Pinpoint the cell where the given text exists, returning its (X, Y) midpoint coordinate. 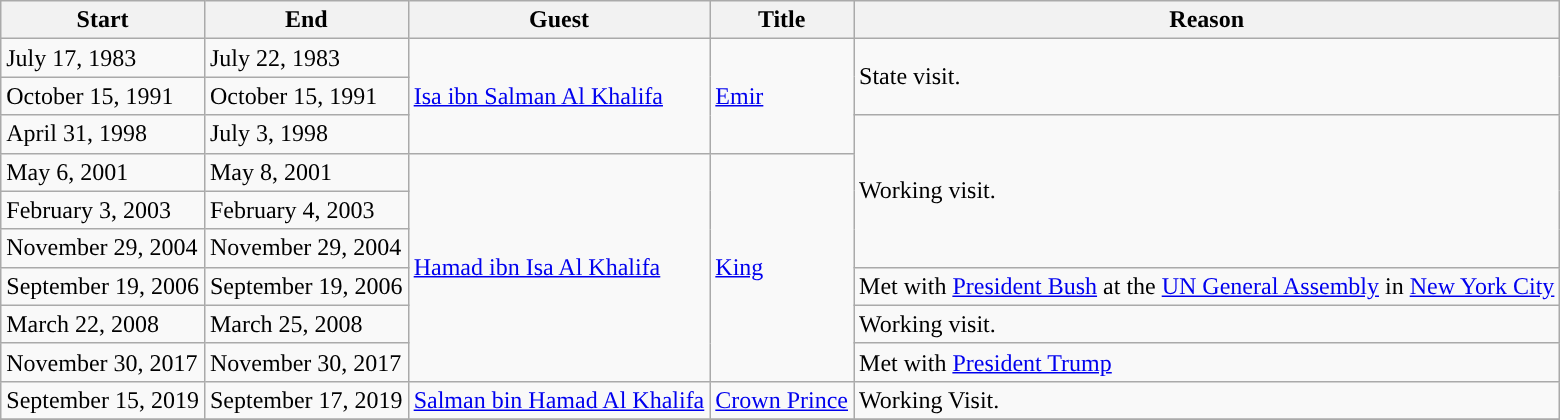
July 3, 1998 (306, 134)
End (306, 20)
July 22, 1983 (306, 58)
Reason (1207, 20)
September 17, 2019 (306, 400)
Title (782, 20)
Emir (782, 96)
May 8, 2001 (306, 172)
King (782, 267)
Met with President Bush at the UN General Assembly in New York City (1207, 286)
Working Visit. (1207, 400)
Met with President Trump (1207, 362)
May 6, 2001 (103, 172)
July 17, 1983 (103, 58)
March 25, 2008 (306, 324)
Salman bin Hamad Al Khalifa (559, 400)
April 31, 1998 (103, 134)
Crown Prince (782, 400)
February 3, 2003 (103, 210)
Hamad ibn Isa Al Khalifa (559, 267)
Isa ibn Salman Al Khalifa (559, 96)
State visit. (1207, 77)
February 4, 2003 (306, 210)
March 22, 2008 (103, 324)
September 15, 2019 (103, 400)
Start (103, 20)
Guest (559, 20)
